Extract the (x, y) coordinate from the center of the cell holding the provided text.  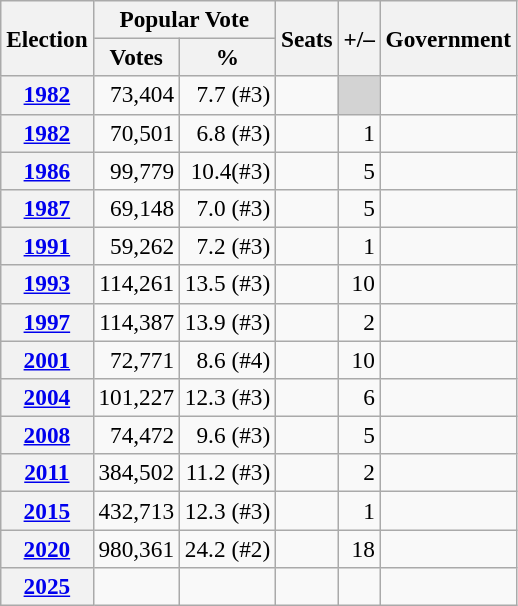
70,501 (136, 133)
2001 (47, 359)
6 (359, 397)
980,361 (136, 548)
7.7 (#3) (227, 95)
384,502 (136, 473)
7.2 (#3) (227, 246)
13.9 (#3) (227, 322)
8.6 (#4) (227, 359)
18 (359, 548)
432,713 (136, 510)
11.2 (#3) (227, 473)
101,227 (136, 397)
1991 (47, 246)
% (227, 57)
74,472 (136, 435)
6.8 (#3) (227, 133)
69,148 (136, 208)
99,779 (136, 170)
+/– (359, 38)
59,262 (136, 246)
114,261 (136, 284)
Popular Vote (184, 19)
2011 (47, 473)
24.2 (#2) (227, 548)
1997 (47, 322)
2015 (47, 510)
73,404 (136, 95)
1993 (47, 284)
10.4(#3) (227, 170)
9.6 (#3) (227, 435)
Votes (136, 57)
7.0 (#3) (227, 208)
Election (47, 38)
1986 (47, 170)
72,771 (136, 359)
2025 (47, 586)
1987 (47, 208)
2004 (47, 397)
114,387 (136, 322)
Seats (308, 38)
13.5 (#3) (227, 284)
Government (448, 38)
2008 (47, 435)
2020 (47, 548)
